Pinpoint the cell where the given text exists, returning its [X, Y] midpoint coordinate. 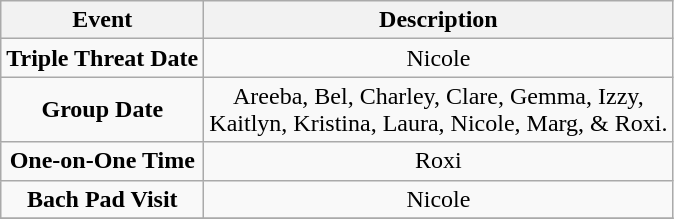
Triple Threat Date [102, 58]
One-on-One Time [102, 161]
Bach Pad Visit [102, 199]
Areeba, Bel, Charley, Clare, Gemma, Izzy, Kaitlyn, Kristina, Laura, Nicole, Marg, & Roxi. [438, 110]
Description [438, 20]
Roxi [438, 161]
Event [102, 20]
Group Date [102, 110]
